Return (x, y) of the center of cell containing provided text 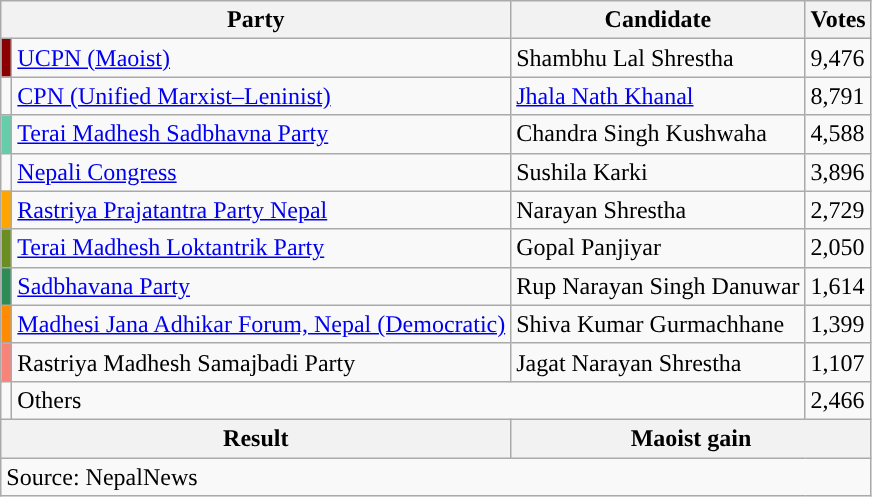
Candidate (658, 20)
Maoist gain (692, 438)
Others (408, 400)
Jagat Narayan Shrestha (658, 362)
1,614 (838, 286)
Shambhu Lal Shrestha (658, 58)
1,107 (838, 362)
Terai Madhesh Sadbhavna Party (262, 134)
1,399 (838, 324)
Narayan Shrestha (658, 210)
Madhesi Jana Adhikar Forum, Nepal (Democratic) (262, 324)
Sadbhavana Party (262, 286)
3,896 (838, 172)
Jhala Nath Khanal (658, 96)
Chandra Singh Kushwaha (658, 134)
Rastriya Madhesh Samajbadi Party (262, 362)
8,791 (838, 96)
Shiva Kumar Gurmachhane (658, 324)
Party (256, 20)
Rastriya Prajatantra Party Nepal (262, 210)
CPN (Unified Marxist–Leninist) (262, 96)
Rup Narayan Singh Danuwar (658, 286)
Result (256, 438)
2,466 (838, 400)
Terai Madhesh Loktantrik Party (262, 248)
Nepali Congress (262, 172)
2,729 (838, 210)
9,476 (838, 58)
Sushila Karki (658, 172)
UCPN (Maoist) (262, 58)
Votes (838, 20)
Gopal Panjiyar (658, 248)
4,588 (838, 134)
Source: NepalNews (436, 477)
2,050 (838, 248)
